For the text-containing cell, return its midpoint in [X, Y] coordinate format. 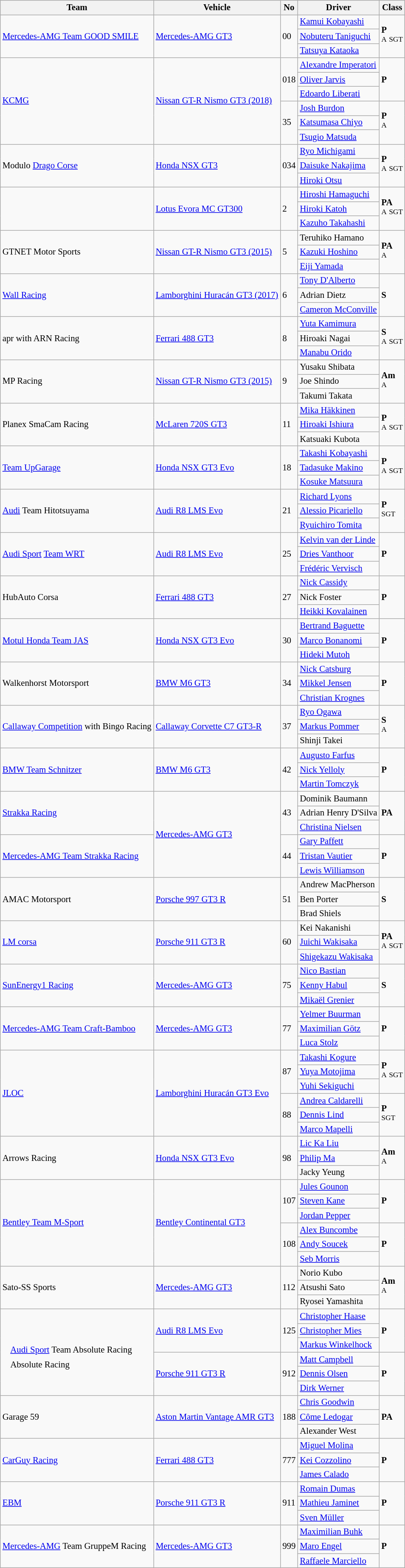
Atsushi Sato [338, 1288]
Honda NSX GT3 [217, 166]
Christopher Haase [338, 1316]
SA [392, 727]
Markus Pommer [338, 727]
Lamborghini Huracán GT3 Evo [217, 1093]
Mercedes-AMG Team GruppeM Racing [77, 1546]
Dennis Olsen [338, 1374]
Christina Nielsen [338, 827]
44 [289, 856]
Alexandre Imperatori [338, 65]
18 [289, 468]
Vehicle [217, 8]
Mika Häkkinen [338, 410]
Dennis Lind [338, 1115]
Hideki Mutoh [338, 655]
Audi Sport Team Absolute Racing Absolute Racing [77, 1352]
112 [289, 1288]
Yusaku Shibata [338, 367]
034 [289, 166]
Yelmer Buurman [338, 1014]
2 [289, 209]
Hiroaki Ishiura [338, 425]
GTNET Motor Sports [77, 252]
KCMG [77, 101]
Maro Engel [338, 1546]
9 [289, 382]
Nick Catsburg [338, 669]
77 [289, 1029]
Nick Yelloly [338, 770]
Alex Buncombe [338, 1230]
Takashi Kogure [338, 1057]
188 [289, 1417]
Adrian Henry D'Silva [338, 813]
Kelvin van der Linde [338, 540]
Josh Burdon [338, 108]
Yuta Kamimura [338, 324]
Arrows Racing [77, 1158]
Nissan GT-R Nismo GT3 (2018) [217, 101]
Hiroki Otsu [338, 180]
Kamui Kobayashi [338, 22]
Luca Stolz [338, 1043]
Marco Bonanomi [338, 640]
Nico Bastian [338, 971]
Markus Winkelhock [338, 1345]
Strakka Racing [77, 813]
BMW Team Schnitzer [77, 770]
SA SGT [392, 338]
Mikaël Grenier [338, 1000]
30 [289, 640]
Nick Cassidy [338, 583]
Takumi Takata [338, 396]
Ben Porter [338, 899]
Lamborghini Huracán GT3 (2017) [217, 295]
Tsugio Matsuda [338, 137]
Team [77, 8]
CarGuy Racing [77, 1460]
Audi Sport Team Absolute Racing [71, 1350]
108 [289, 1244]
42 [289, 770]
Garage 59 [77, 1417]
Augusto Farfus [338, 756]
21 [289, 511]
Côme Ledogar [338, 1417]
Mercedes-AMG Team Craft-Bamboo [77, 1029]
Seb Morris [338, 1259]
Jules Gounon [338, 1187]
Cameron McConville [338, 309]
5 [289, 252]
Eiji Yamada [338, 266]
Sven Müller [338, 1517]
Porsche 997 GT3 R [217, 899]
Alessio Picariello [338, 511]
Steven Kane [338, 1201]
Dries Vanthoor [338, 554]
Andy Soucek [338, 1244]
8 [289, 338]
Ryosei Yamashita [338, 1302]
Wall Racing [77, 295]
Brad Shiels [338, 914]
60 [289, 942]
Mikkel Jensen [338, 683]
Mathieu Jaminet [338, 1503]
Modulo Drago Corse [77, 166]
25 [289, 554]
11 [289, 425]
6 [289, 295]
Marco Mapelli [338, 1129]
Manabu Orido [338, 353]
LM corsa [77, 942]
Dominik Baumann [338, 798]
Yuya Motojima [338, 1072]
43 [289, 813]
999 [289, 1546]
Lic Ka Liu [338, 1143]
Alexander West [338, 1431]
Kei Cozzolino [338, 1460]
James Calado [338, 1475]
Audi Team Hitotsuyama [77, 511]
Nick Foster [338, 597]
Romain Dumas [338, 1489]
Tony D'Alberto [338, 281]
Tadasuke Makino [338, 468]
Maximilian Götz [338, 1029]
Class [392, 8]
Richard Lyons [338, 496]
Lewis Williamson [338, 870]
Tristan Vautier [338, 856]
Martin Tomczyk [338, 784]
HubAuto Corsa [77, 597]
27 [289, 597]
Norio Kubo [338, 1273]
Hiroshi Hamaguchi [338, 195]
Teruhiko Hamano [338, 238]
Christian Krognes [338, 698]
Ryo Ogawa [338, 712]
SunEnergy1 Racing [77, 985]
Motul Honda Team JAS [77, 640]
107 [289, 1201]
Callaway Corvette C7 GT3-R [217, 727]
Sato-SS Sports [77, 1288]
125 [289, 1330]
Bertrand Baguette [338, 626]
Takashi Kobayashi [338, 453]
Edoardo Liberati [338, 94]
Kosuke Matsuura [338, 482]
Katsuaki Kubota [338, 439]
JLOC [77, 1093]
Andrew MacPherson [338, 885]
Joe Shindo [338, 382]
Bentley Team M-Sport [77, 1223]
Juichi Wakisaka [338, 942]
911 [289, 1503]
Mercedes-AMG Team Strakka Racing [77, 856]
777 [289, 1460]
Hiroki Katoh [338, 209]
Katsumasa Chiyo [338, 122]
Lotus Evora MC GT300 [217, 209]
apr with ARN Racing [77, 338]
PAA [392, 252]
35 [289, 123]
Raffaele Marciello [338, 1561]
Tatsuya Kataoka [338, 51]
Andrea Caldarelli [338, 1101]
51 [289, 899]
Yuhi Sekiguchi [338, 1086]
Jordan Pepper [338, 1216]
018 [289, 79]
Ryuichiro Tomita [338, 525]
75 [289, 985]
37 [289, 727]
Planex SmaCam Racing [77, 425]
Shinji Takei [338, 741]
Absolute Racing [71, 1364]
Maximilian Buhk [338, 1532]
Christopher Mies [338, 1330]
Kei Nakanishi [338, 928]
Nobuteru Taniguchi [338, 36]
EBM [77, 1503]
Mercedes-AMG Team GOOD SMILE [77, 36]
Shigekazu Wakisaka [338, 957]
34 [289, 683]
Callaway Competition with Bingo Racing [77, 727]
Driver [338, 8]
88 [289, 1115]
00 [289, 36]
98 [289, 1158]
Kazuki Hoshino [338, 252]
Kazuho Takahashi [338, 223]
Kenny Habul [338, 985]
Jacky Yeung [338, 1172]
Audi Sport Team WRT [77, 554]
Chris Goodwin [338, 1403]
Team UpGarage [77, 468]
Philip Ma [338, 1158]
Walkenhorst Motorsport [77, 683]
912 [289, 1374]
Frédéric Vervisch [338, 569]
Ryo Michigami [338, 151]
Oliver Jarvis [338, 79]
No [289, 8]
Heikki Kovalainen [338, 611]
87 [289, 1072]
Aston Martin Vantage AMR GT3 [217, 1417]
McLaren 720S GT3 [217, 425]
AMAC Motorsport [77, 899]
Adrian Dietz [338, 295]
Matt Campbell [338, 1359]
Dirk Werner [338, 1388]
Daisuke Nakajima [338, 166]
Hiroaki Nagai [338, 338]
Gary Paffett [338, 842]
Bentley Continental GT3 [217, 1223]
MP Racing [77, 382]
Miguel Molina [338, 1446]
